Locate the cell with the specified text and output its [x, y] center coordinate. 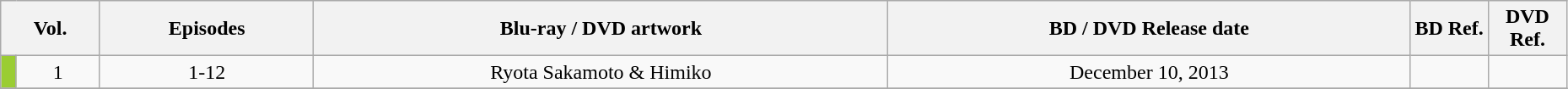
BD Ref. [1449, 29]
DVD Ref. [1528, 29]
BD / DVD Release date [1149, 29]
Blu-ray / DVD artwork [601, 29]
Ryota Sakamoto & Himiko [601, 72]
1 [57, 72]
December 10, 2013 [1149, 72]
Vol. [51, 29]
1-12 [206, 72]
Episodes [206, 29]
